Provide the [x, y] coordinate of the cell's center where the given text is located.  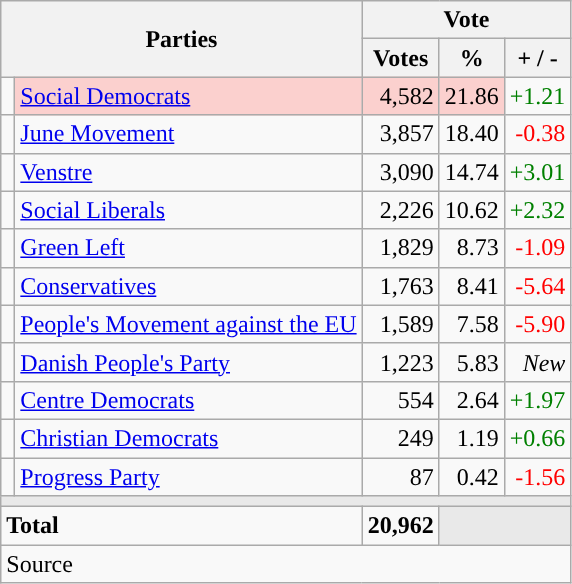
3,090 [400, 172]
Votes [400, 58]
-1.56 [538, 477]
1.19 [472, 438]
Progress Party [188, 477]
Danish People's Party [188, 362]
New [538, 362]
3,857 [400, 134]
8.41 [472, 286]
-5.90 [538, 324]
1,589 [400, 324]
7.58 [472, 324]
554 [400, 400]
5.83 [472, 362]
10.62 [472, 210]
-0.38 [538, 134]
2,226 [400, 210]
+1.97 [538, 400]
21.86 [472, 96]
0.42 [472, 477]
Venstre [188, 172]
18.40 [472, 134]
87 [400, 477]
+1.21 [538, 96]
Vote [466, 20]
Total [182, 526]
14.74 [472, 172]
+3.01 [538, 172]
20,962 [400, 526]
-1.09 [538, 248]
1,763 [400, 286]
Social Liberals [188, 210]
1,223 [400, 362]
+2.32 [538, 210]
2.64 [472, 400]
249 [400, 438]
People's Movement against the EU [188, 324]
Green Left [188, 248]
Centre Democrats [188, 400]
-5.64 [538, 286]
8.73 [472, 248]
4,582 [400, 96]
Conservatives [188, 286]
+0.66 [538, 438]
June Movement [188, 134]
% [472, 58]
1,829 [400, 248]
Social Democrats [188, 96]
Christian Democrats [188, 438]
Source [286, 564]
Parties [182, 39]
+ / - [538, 58]
